Output the [x, y] coordinate of the center of the cell containing the given text.  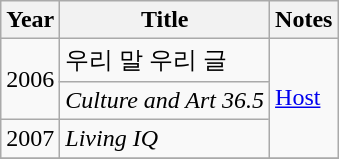
2007 [30, 138]
Notes [304, 20]
Host [304, 98]
Living IQ [165, 138]
Culture and Art 36.5 [165, 100]
Title [165, 20]
우리 말 우리 글 [165, 60]
Year [30, 20]
2006 [30, 80]
